Output the [X, Y] coordinate of the center of the cell containing the given text.  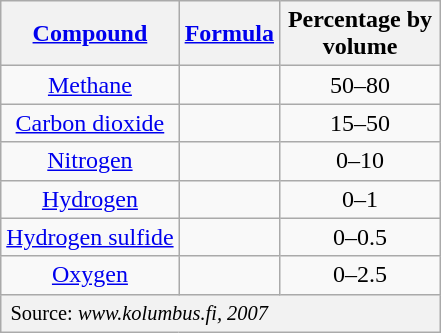
0–1 [360, 199]
Hydrogen sulfide [90, 237]
Formula [229, 34]
Oxygen [90, 275]
Carbon dioxide [90, 123]
Methane [90, 85]
Source: www.kolumbus.fi, 2007 [221, 313]
Hydrogen [90, 199]
Nitrogen [90, 161]
0–0.5 [360, 237]
0–10 [360, 161]
0–2.5 [360, 275]
Percentage by volume [360, 34]
Compound [90, 34]
15–50 [360, 123]
50–80 [360, 85]
